Return [X, Y] of the center of cell containing provided text 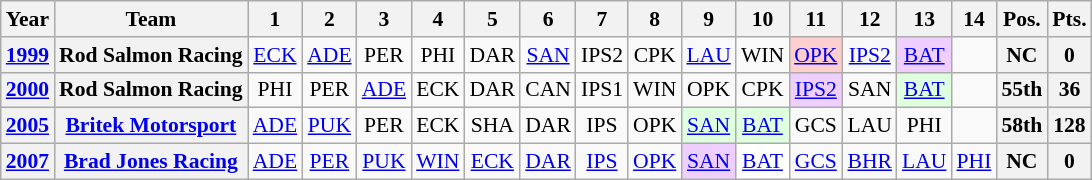
13 [924, 19]
Pos. [1022, 19]
SHA [492, 126]
5 [492, 19]
7 [602, 19]
2007 [28, 162]
11 [816, 19]
Brad Jones Racing [151, 162]
36 [1069, 90]
1 [275, 19]
9 [708, 19]
10 [762, 19]
8 [654, 19]
Pts. [1069, 19]
IPS1 [602, 90]
128 [1069, 126]
CAN [548, 90]
Britek Motorsport [151, 126]
Year [28, 19]
2000 [28, 90]
6 [548, 19]
BHR [870, 162]
12 [870, 19]
2005 [28, 126]
2 [329, 19]
55th [1022, 90]
3 [384, 19]
Team [151, 19]
1999 [28, 55]
14 [974, 19]
4 [438, 19]
58th [1022, 126]
